For the text-containing cell, return its midpoint in [X, Y] coordinate format. 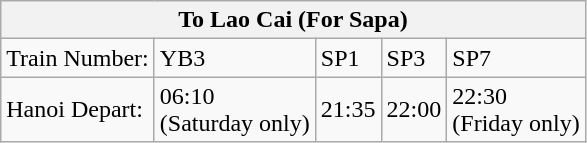
22:30(Friday only) [516, 110]
06:10(Saturday only) [234, 110]
22:00 [414, 110]
SP7 [516, 58]
To Lao Cai (For Sapa) [293, 20]
Train Number: [78, 58]
YB3 [234, 58]
Hanoi Depart: [78, 110]
SP3 [414, 58]
21:35 [348, 110]
SP1 [348, 58]
